Return [X, Y] of the center of cell containing provided text 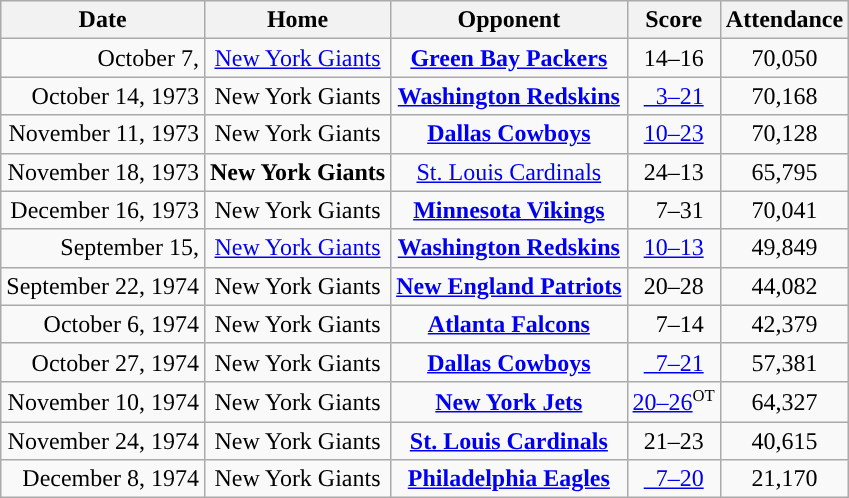
14–16 [674, 58]
October 14, 1973 [103, 96]
57,381 [784, 362]
3–21 [674, 96]
November 18, 1973 [103, 172]
7–21 [674, 362]
7–31 [674, 210]
65,795 [784, 172]
24–13 [674, 172]
Minnesota Vikings [509, 210]
New England Patriots [509, 286]
Date [103, 20]
September 15, [103, 248]
10–23 [674, 134]
September 22, 1974 [103, 286]
20–28 [674, 286]
64,327 [784, 401]
Attendance [784, 20]
November 10, 1974 [103, 401]
7–20 [674, 479]
70,041 [784, 210]
October 6, 1974 [103, 324]
October 27, 1974 [103, 362]
Home [297, 20]
7–14 [674, 324]
21,170 [784, 479]
70,128 [784, 134]
44,082 [784, 286]
49,849 [784, 248]
December 16, 1973 [103, 210]
December 8, 1974 [103, 479]
November 24, 1974 [103, 441]
40,615 [784, 441]
Atlanta Falcons [509, 324]
70,168 [784, 96]
10–13 [674, 248]
Opponent [509, 20]
October 7, [103, 58]
21–23 [674, 441]
New York Jets [509, 401]
November 11, 1973 [103, 134]
20–26OT [674, 401]
70,050 [784, 58]
Green Bay Packers [509, 58]
42,379 [784, 324]
Philadelphia Eagles [509, 479]
Score [674, 20]
